Output the [x, y] coordinate of the center of the cell containing the given text.  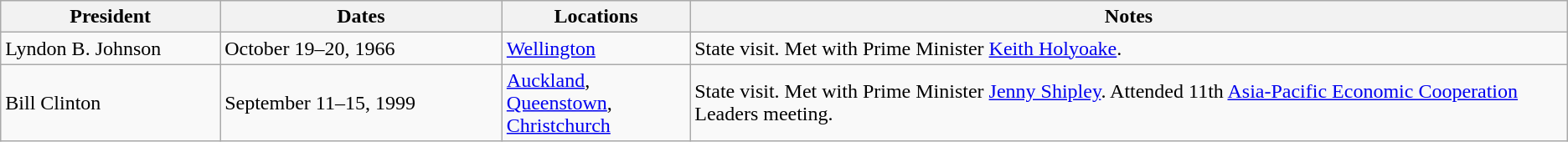
State visit. Met with Prime Minister Jenny Shipley. Attended 11th Asia-Pacific Economic Cooperation Leaders meeting. [1129, 103]
Dates [362, 17]
September 11–15, 1999 [362, 103]
Wellington [596, 48]
President [111, 17]
Auckland, Queenstown, Christchurch [596, 103]
Lyndon B. Johnson [111, 48]
October 19–20, 1966 [362, 48]
State visit. Met with Prime Minister Keith Holyoake. [1129, 48]
Notes [1129, 17]
Bill Clinton [111, 103]
Locations [596, 17]
